Locate the cell with the specified text and output its [X, Y] center coordinate. 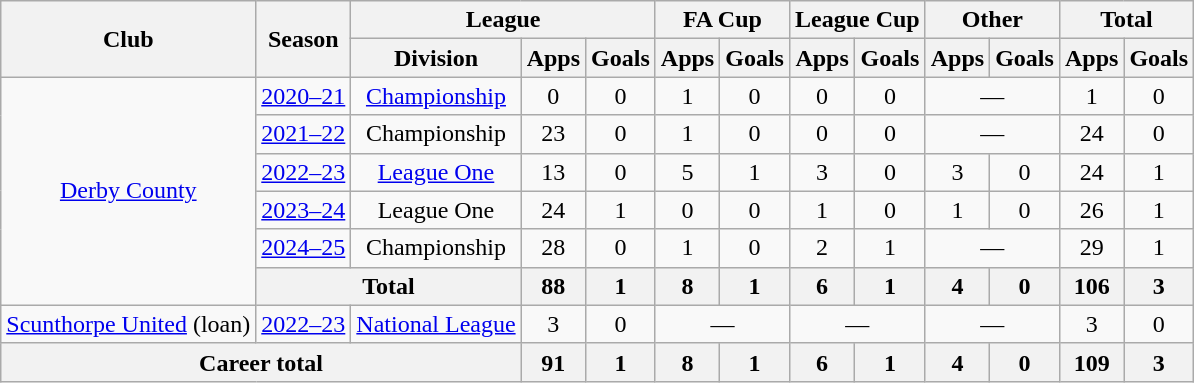
91 [553, 362]
106 [1091, 286]
2024–25 [304, 248]
23 [553, 134]
Other [992, 20]
109 [1091, 362]
26 [1091, 210]
Scunthorpe United (loan) [128, 324]
2021–22 [304, 134]
Division [436, 58]
League Cup [857, 20]
2023–24 [304, 210]
Season [304, 39]
29 [1091, 248]
Derby County [128, 191]
2 [822, 248]
88 [553, 286]
League [503, 20]
28 [553, 248]
Club [128, 39]
FA Cup [722, 20]
Career total [261, 362]
5 [687, 172]
2020–21 [304, 96]
13 [553, 172]
National League [436, 324]
